Detect which cell encompasses the target text, then output its [X, Y] center coordinate. 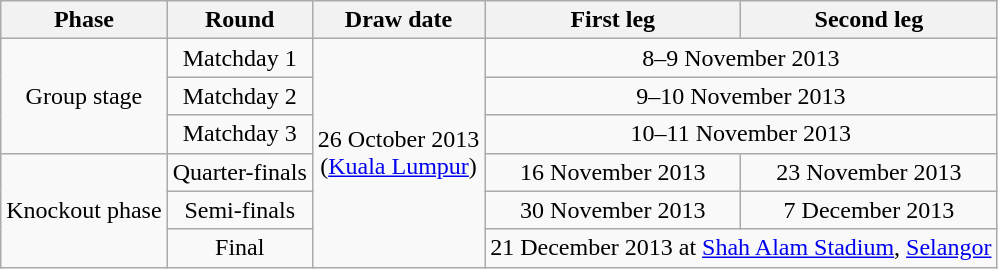
Final [240, 248]
26 October 2013(Kuala Lumpur) [398, 153]
Round [240, 20]
7 December 2013 [869, 210]
Second leg [869, 20]
First leg [613, 20]
Quarter-finals [240, 172]
9–10 November 2013 [741, 96]
Knockout phase [84, 210]
21 December 2013 at Shah Alam Stadium, Selangor [741, 248]
Matchday 1 [240, 58]
Draw date [398, 20]
16 November 2013 [613, 172]
8–9 November 2013 [741, 58]
Semi-finals [240, 210]
10–11 November 2013 [741, 134]
Group stage [84, 96]
Matchday 3 [240, 134]
30 November 2013 [613, 210]
23 November 2013 [869, 172]
Phase [84, 20]
Matchday 2 [240, 96]
